For the text-containing cell, return its midpoint in [X, Y] coordinate format. 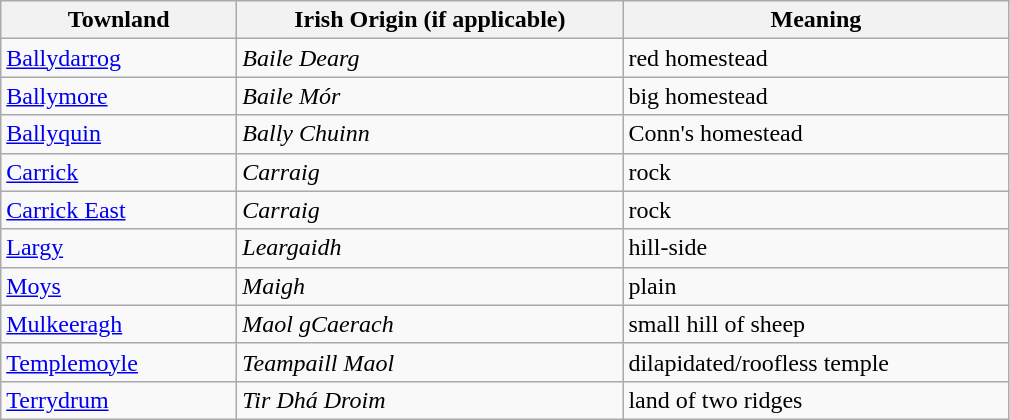
Carrick [119, 172]
Ballydarrog [119, 58]
Conn's homestead [816, 134]
land of two ridges [816, 400]
Ballymore [119, 96]
hill-side [816, 248]
Templemoyle [119, 362]
Teampaill Maol [430, 362]
Tir Dhá Droim [430, 400]
Ballyquin [119, 134]
Maigh [430, 286]
red homestead [816, 58]
dilapidated/roofless temple [816, 362]
Largy [119, 248]
Maol gCaerach [430, 324]
Baile Dearg [430, 58]
Mulkeeragh [119, 324]
Baile Mór [430, 96]
Terrydrum [119, 400]
Townland [119, 20]
big homestead [816, 96]
small hill of sheep [816, 324]
Bally Chuinn [430, 134]
Irish Origin (if applicable) [430, 20]
Carrick East [119, 210]
plain [816, 286]
Leargaidh [430, 248]
Meaning [816, 20]
Moys [119, 286]
